Return the (X, Y) coordinate for the center point of the cell that contains the specified text.  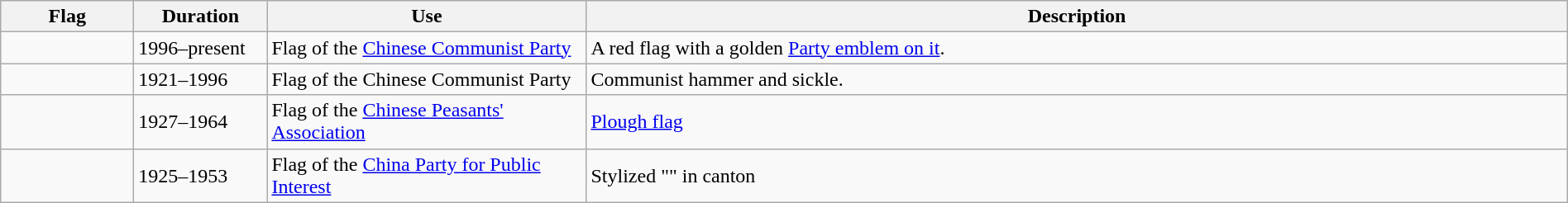
A red flag with a golden Party emblem on it. (1077, 48)
Flag of the Chinese Peasants' Association (427, 122)
Plough flag (1077, 122)
1927–1964 (200, 122)
Flag of the China Party for Public Interest (427, 175)
Description (1077, 17)
Stylized "" in canton (1077, 175)
Communist hammer and sickle. (1077, 79)
Duration (200, 17)
1925–1953 (200, 175)
Flag (68, 17)
Use (427, 17)
1921–1996 (200, 79)
1996–present (200, 48)
